Determine the (X, Y) coordinate at the center of the cell enclosing the given text.  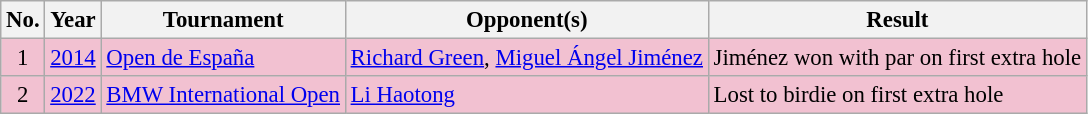
Tournament (223, 20)
Lost to birdie on first extra hole (897, 95)
Result (897, 20)
1 (23, 58)
Richard Green, Miguel Ángel Jiménez (526, 58)
Jiménez won with par on first extra hole (897, 58)
Opponent(s) (526, 20)
Year (73, 20)
2022 (73, 95)
BMW International Open (223, 95)
Open de España (223, 58)
Li Haotong (526, 95)
2 (23, 95)
No. (23, 20)
2014 (73, 58)
